Return (X, Y) of the center of cell containing provided text 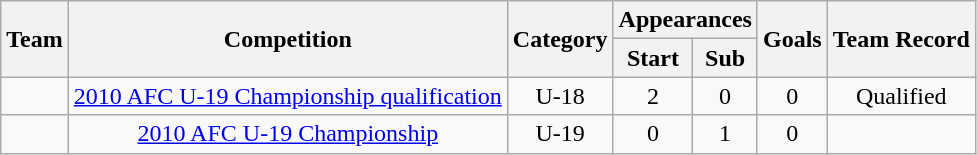
Start (653, 58)
Category (560, 39)
1 (726, 134)
Qualified (901, 96)
Goals (792, 39)
Team (35, 39)
Team Record (901, 39)
Sub (726, 58)
Competition (288, 39)
Appearances (685, 20)
2010 AFC U-19 Championship (288, 134)
U-19 (560, 134)
2 (653, 96)
2010 AFC U-19 Championship qualification (288, 96)
U-18 (560, 96)
